Return the [x, y] coordinate for the center point of the cell that contains the specified text.  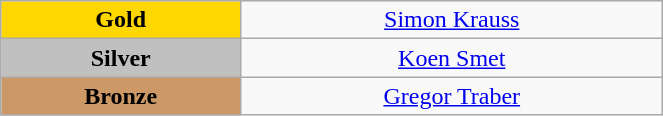
Koen Smet [452, 58]
Gregor Traber [452, 96]
Gold [121, 20]
Silver [121, 58]
Simon Krauss [452, 20]
Bronze [121, 96]
